For the text-containing cell, return its midpoint in (x, y) coordinate format. 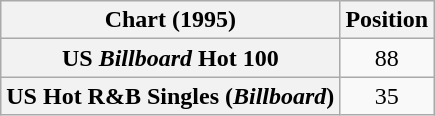
Chart (1995) (170, 20)
US Billboard Hot 100 (170, 58)
88 (387, 58)
35 (387, 96)
Position (387, 20)
US Hot R&B Singles (Billboard) (170, 96)
